Capture the cell that displays the provided text and extract its (X, Y) central coordinate. 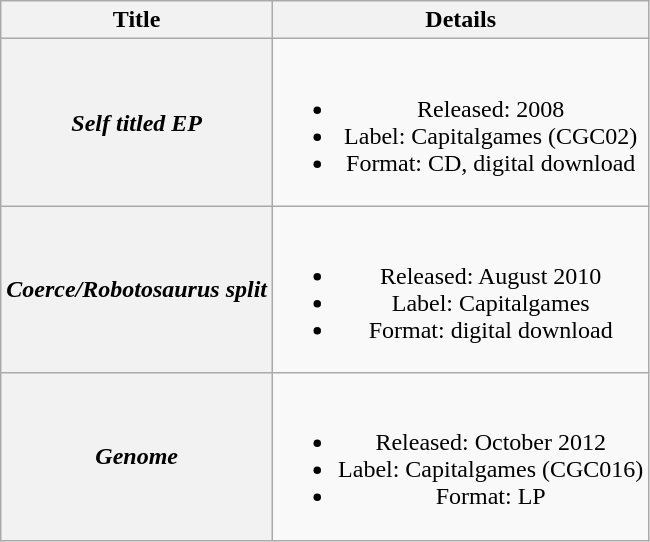
Released: 2008Label: Capitalgames (CGC02)Format: CD, digital download (461, 122)
Genome (137, 456)
Self titled EP (137, 122)
Details (461, 20)
Title (137, 20)
Released: October 2012Label: Capitalgames (CGC016)Format: LP (461, 456)
Coerce/Robotosaurus split (137, 290)
Released: August 2010Label: CapitalgamesFormat: digital download (461, 290)
